For the text-containing cell, return its midpoint in (x, y) coordinate format. 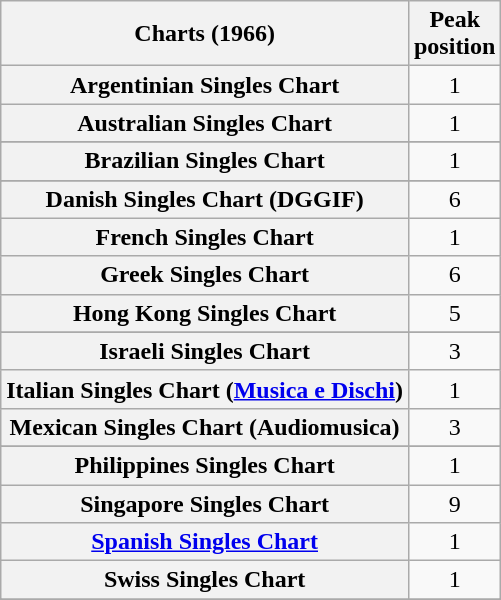
Brazilian Singles Chart (205, 161)
Swiss Singles Chart (205, 580)
Argentinian Singles Chart (205, 85)
Spanish Singles Chart (205, 542)
Danish Singles Chart (DGGIF) (205, 199)
French Singles Chart (205, 237)
Singapore Singles Chart (205, 503)
Philippines Singles Chart (205, 465)
9 (454, 503)
Israeli Singles Chart (205, 351)
Charts (1966) (205, 34)
Greek Singles Chart (205, 275)
5 (454, 313)
Italian Singles Chart (Musica e Dischi) (205, 389)
Australian Singles Chart (205, 123)
Peakposition (454, 34)
Hong Kong Singles Chart (205, 313)
Mexican Singles Chart (Audiomusica) (205, 427)
